Output the (X, Y) coordinate of the center of the cell containing the given text.  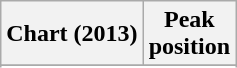
Peakposition (189, 34)
Chart (2013) (72, 34)
